Scan for the cell matching the given text and deliver its [x, y] coordinate at center. 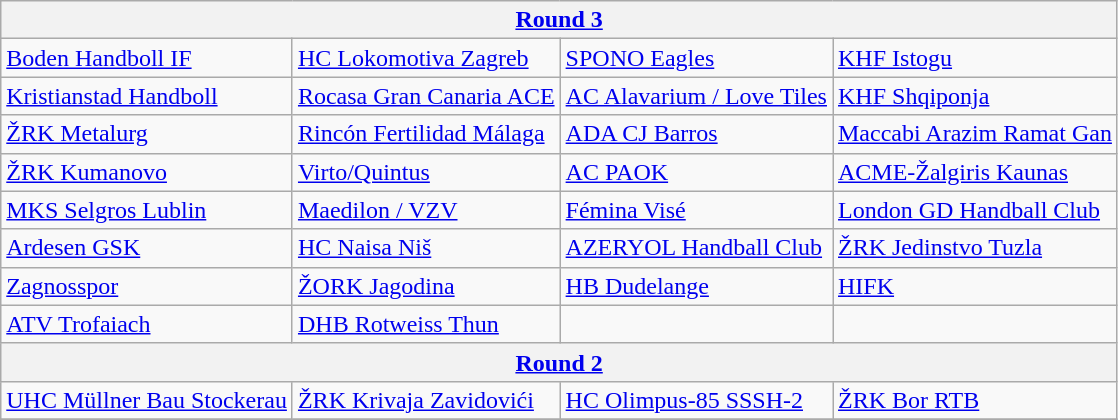
ŽRK Kumanovo [147, 172]
Virto/Quintus [426, 172]
Maedilon / VZV [426, 210]
Kristianstad Handboll [147, 96]
DHB Rotweiss Thun [426, 324]
KHF Istogu [974, 58]
HC Olimpus-85 SSSH-2 [696, 400]
Maccabi Arazim Ramat Gan [974, 134]
UHC Müllner Bau Stockerau [147, 400]
ADA CJ Barros [696, 134]
Boden Handboll IF [147, 58]
HB Dudelange [696, 286]
ŽRK Krivaja Zavidovići [426, 400]
Rocasa Gran Canaria ACE [426, 96]
London GD Handball Club [974, 210]
MKS Selgros Lublin [147, 210]
HC Lokomotiva Zagreb [426, 58]
HIFK [974, 286]
ŽRK Metalurg [147, 134]
Zagnosspor [147, 286]
SPONO Eagles [696, 58]
ATV Trofaiach [147, 324]
ŽRK Jedinstvo Tuzla [974, 248]
HC Naisa Niš [426, 248]
Rincón Fertilidad Málaga [426, 134]
Round 3 [560, 20]
AC PAOK [696, 172]
ŽORK Jagodina [426, 286]
Round 2 [560, 362]
Fémina Visé [696, 210]
AC Alavarium / Love Tiles [696, 96]
ŽRK Bor RTB [974, 400]
Ardesen GSK [147, 248]
KHF Shqiponja [974, 96]
ACME-Žalgiris Kaunas [974, 172]
AZERYOL Handball Club [696, 248]
